For the text-containing cell, return its midpoint in (x, y) coordinate format. 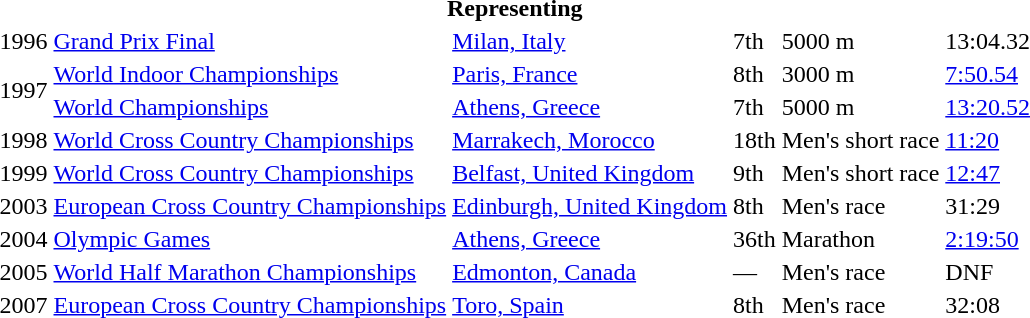
World Championships (250, 107)
— (755, 272)
Grand Prix Final (250, 41)
Olympic Games (250, 239)
3000 m (860, 74)
9th (755, 173)
Marrakech, Morocco (590, 140)
Belfast, United Kingdom (590, 173)
World Half Marathon Championships (250, 272)
18th (755, 140)
Marathon (860, 239)
36th (755, 239)
World Indoor Championships (250, 74)
Milan, Italy (590, 41)
European Cross Country Championships (250, 206)
Edinburgh, United Kingdom (590, 206)
Edmonton, Canada (590, 272)
Paris, France (590, 74)
